Scan for the cell matching the given text and deliver its (X, Y) coordinate at center. 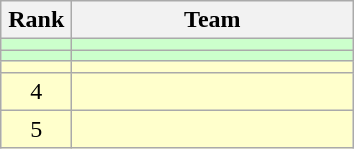
5 (36, 129)
Rank (36, 20)
4 (36, 91)
Team (212, 20)
